Identify which cell holds the provided text, then report its (X, Y) central coordinate. 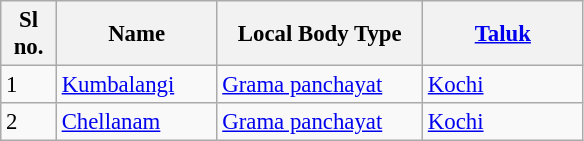
Taluk (504, 34)
Kumbalangi (136, 85)
Chellanam (136, 122)
Local Body Type (320, 34)
Sl no. (29, 34)
1 (29, 85)
Name (136, 34)
2 (29, 122)
